Find where the given text appears and provide that cell's center as [x, y] coordinate. 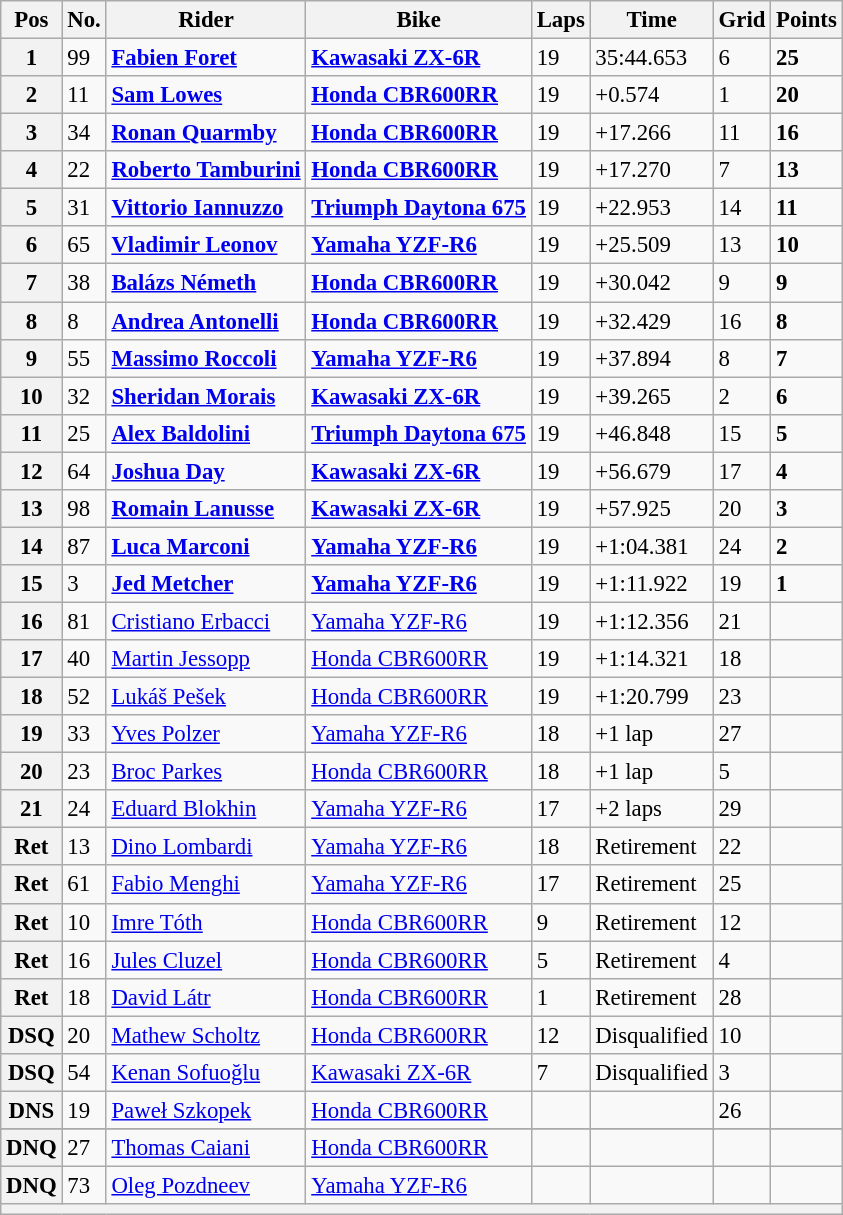
Balázs Németh [206, 283]
Oleg Pozdneev [206, 1185]
98 [84, 509]
52 [84, 697]
99 [84, 58]
64 [84, 471]
+17.270 [652, 170]
Jed Metcher [206, 584]
Imre Tóth [206, 922]
+37.894 [652, 358]
+1:04.381 [652, 546]
Points [806, 20]
29 [742, 809]
Bike [418, 20]
David Látr [206, 997]
Thomas Caiani [206, 1148]
Dino Lombardi [206, 847]
Fabio Menghi [206, 885]
+1:12.356 [652, 621]
Alex Baldolini [206, 433]
55 [84, 358]
Mathew Scholtz [206, 1035]
Roberto Tamburini [206, 170]
26 [742, 1110]
Luca Marconi [206, 546]
Kenan Sofuoğlu [206, 1073]
Yves Polzer [206, 734]
28 [742, 997]
Cristiano Erbacci [206, 621]
Vladimir Leonov [206, 245]
+56.679 [652, 471]
Grid [742, 20]
+39.265 [652, 396]
31 [84, 208]
Jules Cluzel [206, 960]
+32.429 [652, 321]
34 [84, 133]
+1:11.922 [652, 584]
87 [84, 546]
73 [84, 1185]
32 [84, 396]
+17.266 [652, 133]
Romain Lanusse [206, 509]
Time [652, 20]
Martin Jessopp [206, 659]
Pos [32, 20]
40 [84, 659]
38 [84, 283]
Joshua Day [206, 471]
Fabien Foret [206, 58]
Massimo Roccoli [206, 358]
65 [84, 245]
+2 laps [652, 809]
35:44.653 [652, 58]
Sheridan Morais [206, 396]
Laps [560, 20]
+22.953 [652, 208]
+1:14.321 [652, 659]
+25.509 [652, 245]
61 [84, 885]
+46.848 [652, 433]
Vittorio Iannuzzo [206, 208]
33 [84, 734]
No. [84, 20]
+0.574 [652, 95]
Lukáš Pešek [206, 697]
+30.042 [652, 283]
Broc Parkes [206, 772]
+57.925 [652, 509]
Sam Lowes [206, 95]
Eduard Blokhin [206, 809]
54 [84, 1073]
Ronan Quarmby [206, 133]
Andrea Antonelli [206, 321]
+1:20.799 [652, 697]
Rider [206, 20]
DNS [32, 1110]
81 [84, 621]
Paweł Szkopek [206, 1110]
